Return the (X, Y) coordinate for the center point of the cell that contains the specified text.  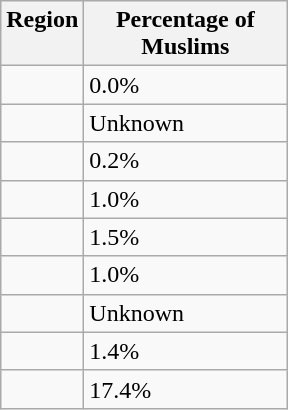
17.4% (186, 389)
Region (42, 34)
0.0% (186, 85)
1.5% (186, 237)
0.2% (186, 161)
1.4% (186, 351)
Percentage of Muslims (186, 34)
